Locate the cell with the specified text and output its [X, Y] center coordinate. 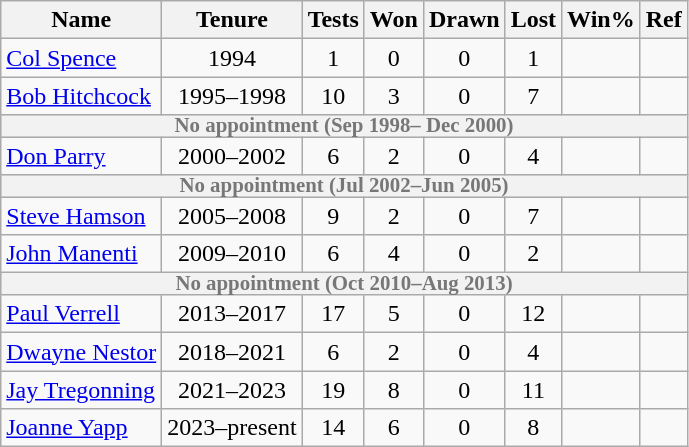
No appointment (Oct 2010–Aug 2013) [344, 284]
Joanne Yapp [82, 428]
Tenure [232, 20]
Don Parry [82, 156]
2005–2008 [232, 216]
12 [533, 314]
Paul Verrell [82, 314]
Win% [602, 20]
No appointment (Sep 1998– Dec 2000) [344, 126]
2013–2017 [232, 314]
Steve Hamson [82, 216]
No appointment (Jul 2002–Jun 2005) [344, 186]
5 [394, 314]
19 [333, 390]
Lost [533, 20]
Jay Tregonning [82, 390]
9 [333, 216]
2018–2021 [232, 352]
Tests [333, 20]
11 [533, 390]
3 [394, 96]
17 [333, 314]
1995–1998 [232, 96]
John Manenti [82, 254]
14 [333, 428]
Dwayne Nestor [82, 352]
Bob Hitchcock [82, 96]
1994 [232, 58]
Won [394, 20]
Col Spence [82, 58]
2000–2002 [232, 156]
2023–present [232, 428]
Ref [664, 20]
Drawn [464, 20]
2021–2023 [232, 390]
2009–2010 [232, 254]
Name [82, 20]
10 [333, 96]
